Identify which cell holds the provided text, then report its (X, Y) central coordinate. 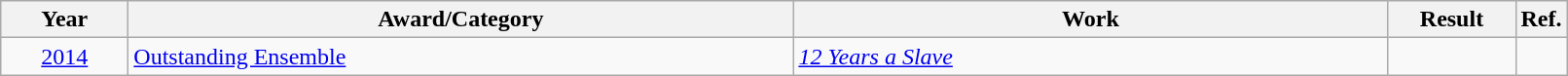
Result (1452, 19)
Ref. (1542, 19)
12 Years a Slave (1090, 57)
Outstanding Ensemble (461, 57)
Work (1090, 19)
Award/Category (461, 19)
Year (64, 19)
2014 (64, 57)
